Output the (x, y) coordinate of the center of the cell containing the given text.  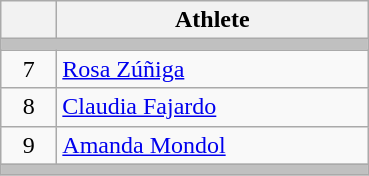
9 (29, 145)
8 (29, 107)
Athlete (212, 20)
7 (29, 69)
Claudia Fajardo (212, 107)
Amanda Mondol (212, 145)
Rosa Zúñiga (212, 69)
